Locate the cell with the specified text and output its [x, y] center coordinate. 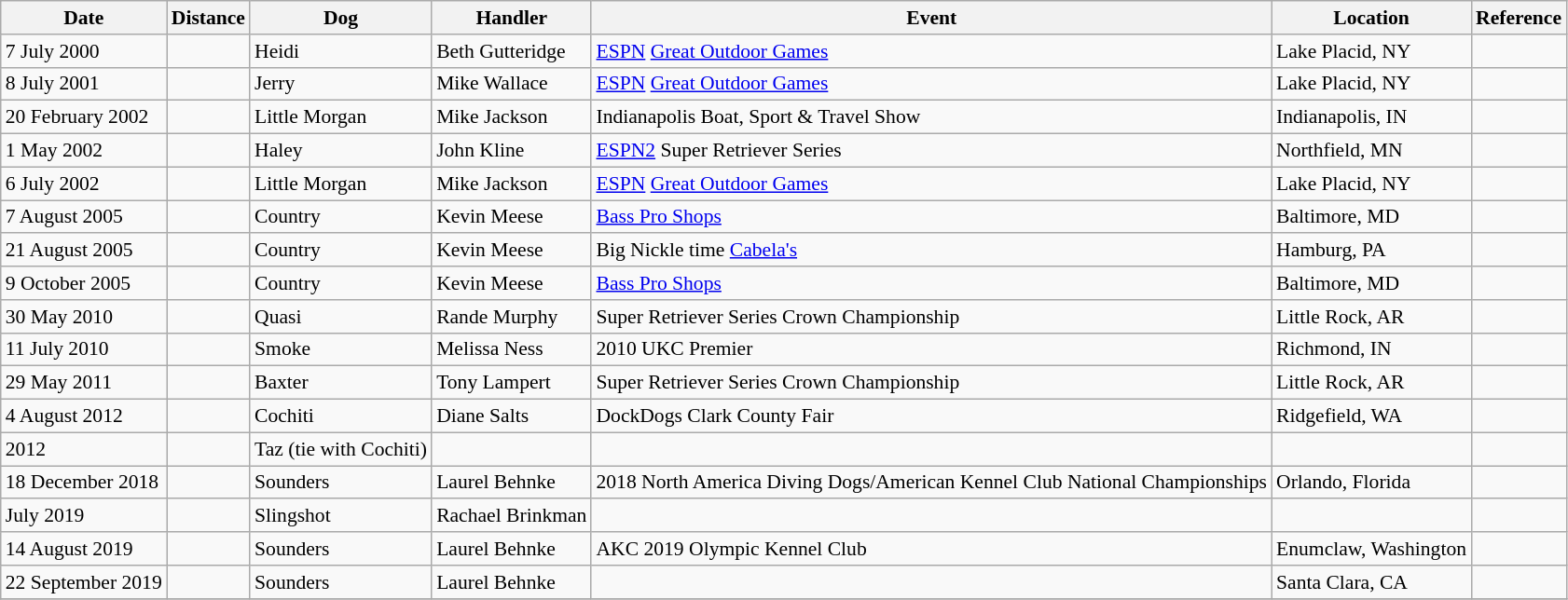
Reference [1519, 18]
John Kline [511, 151]
Location [1371, 18]
Ridgefield, WA [1371, 416]
Northfield, MN [1371, 151]
1 May 2002 [84, 151]
Santa Clara, CA [1371, 582]
Baxter [341, 383]
2018 North America Diving Dogs/American Kennel Club National Championships [931, 483]
Date [84, 18]
18 December 2018 [84, 483]
ESPN2 Super Retriever Series [931, 151]
Indianapolis Boat, Sport & Travel Show [931, 117]
Slingshot [341, 516]
2012 [84, 449]
Rachael Brinkman [511, 516]
Mike Wallace [511, 84]
Haley [341, 151]
8 July 2001 [84, 84]
Big Nickle time Cabela's [931, 251]
Smoke [341, 349]
AKC 2019 Olympic Kennel Club [931, 549]
Enumclaw, Washington [1371, 549]
Cochiti [341, 416]
Taz (tie with Cochiti) [341, 449]
20 February 2002 [84, 117]
29 May 2011 [84, 383]
Richmond, IN [1371, 349]
Diane Salts [511, 416]
DockDogs Clark County Fair [931, 416]
2010 UKC Premier [931, 349]
Melissa Ness [511, 349]
Jerry [341, 84]
14 August 2019 [84, 549]
4 August 2012 [84, 416]
Beth Gutteridge [511, 51]
Rande Murphy [511, 317]
Dog [341, 18]
Heidi [341, 51]
21 August 2005 [84, 251]
July 2019 [84, 516]
Tony Lampert [511, 383]
6 July 2002 [84, 184]
Quasi [341, 317]
11 July 2010 [84, 349]
Indianapolis, IN [1371, 117]
Distance [209, 18]
Orlando, Florida [1371, 483]
22 September 2019 [84, 582]
Hamburg, PA [1371, 251]
7 August 2005 [84, 217]
Handler [511, 18]
Event [931, 18]
7 July 2000 [84, 51]
9 October 2005 [84, 283]
30 May 2010 [84, 317]
